Provide the (x, y) coordinate of the cell's center where the given text is located.  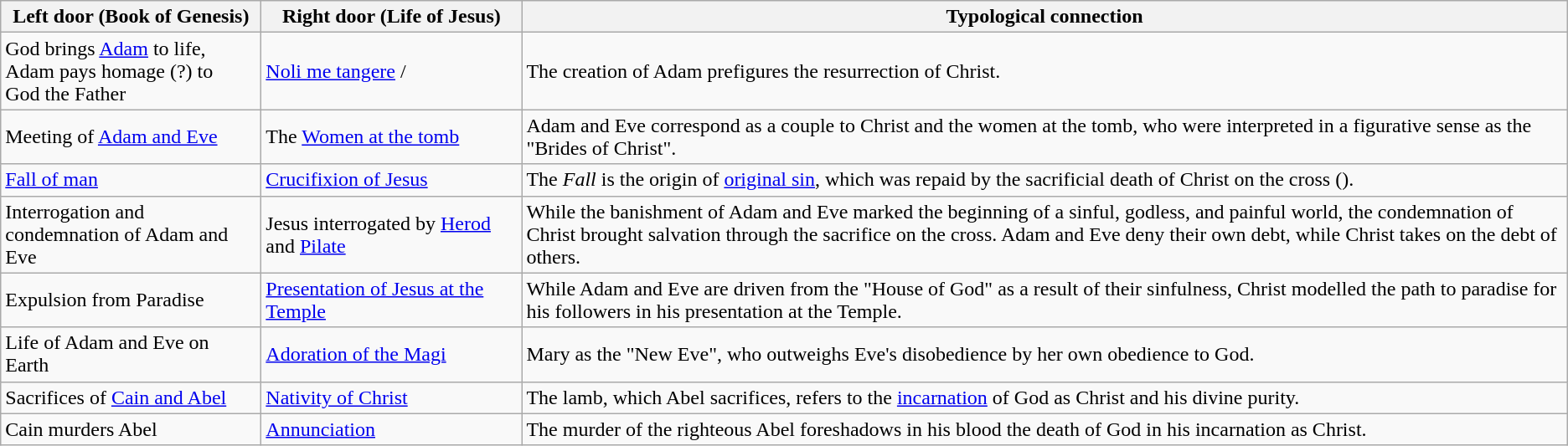
Mary as the "New Eve", who outweighs Eve's disobedience by her own obedience to God. (1044, 355)
The Women at the tomb (392, 137)
Nativity of Christ (392, 397)
The Fall is the origin of original sin, which was repaid by the sacrificial death of Christ on the cross (). (1044, 180)
Typological connection (1044, 17)
The murder of the righteous Abel foreshadows in his blood the death of God in his incarnation as Christ. (1044, 429)
God brings Adam to life, Adam pays homage (?) to God the Father (131, 71)
Expulsion from Paradise (131, 300)
Jesus interrogated by Herod and Pilate (392, 234)
Fall of man (131, 180)
Presentation of Jesus at the Temple (392, 300)
Crucifixion of Jesus (392, 180)
Annunciation (392, 429)
Right door (Life of Jesus) (392, 17)
The lamb, which Abel sacrifices, refers to the incarnation of God as Christ and his divine purity. (1044, 397)
Left door (Book of Genesis) (131, 17)
Adam and Eve correspond as a couple to Christ and the women at the tomb, who were interpreted in a figurative sense as the "Brides of Christ". (1044, 137)
Adoration of the Magi (392, 355)
Life of Adam and Eve on Earth (131, 355)
Cain murders Abel (131, 429)
Meeting of Adam and Eve (131, 137)
Interrogation and condemnation of Adam and Eve (131, 234)
The creation of Adam prefigures the resurrection of Christ. (1044, 71)
Noli me tangere / (392, 71)
Sacrifices of Cain and Abel (131, 397)
